From the cell containing the given text, extract its center point as (X, Y) coordinate. 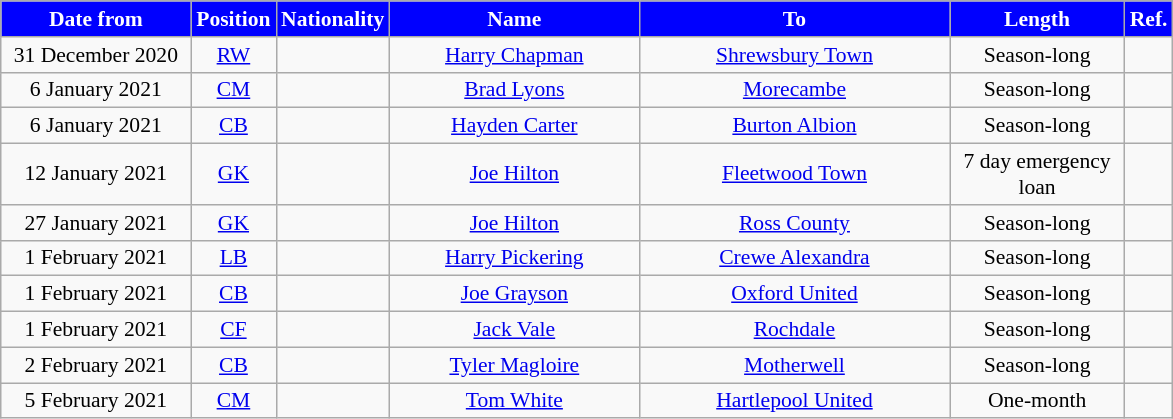
5 February 2021 (96, 401)
Position (234, 19)
One-month (1038, 401)
Morecambe (794, 90)
Length (1038, 19)
Harry Chapman (514, 55)
Joe Grayson (514, 294)
Fleetwood Town (794, 174)
Jack Vale (514, 330)
Tom White (514, 401)
LB (234, 258)
Ref. (1149, 19)
Shrewsbury Town (794, 55)
Tyler Magloire (514, 365)
Name (514, 19)
Harry Pickering (514, 258)
Crewe Alexandra (794, 258)
27 January 2021 (96, 223)
Date from (96, 19)
CF (234, 330)
RW (234, 55)
Brad Lyons (514, 90)
31 December 2020 (96, 55)
Ross County (794, 223)
Hartlepool United (794, 401)
12 January 2021 (96, 174)
7 day emergency loan (1038, 174)
Rochdale (794, 330)
Burton Albion (794, 126)
Hayden Carter (514, 126)
Nationality (332, 19)
Oxford United (794, 294)
2 February 2021 (96, 365)
Motherwell (794, 365)
To (794, 19)
